Return the [X, Y] coordinate for the center point of the cell that contains the specified text.  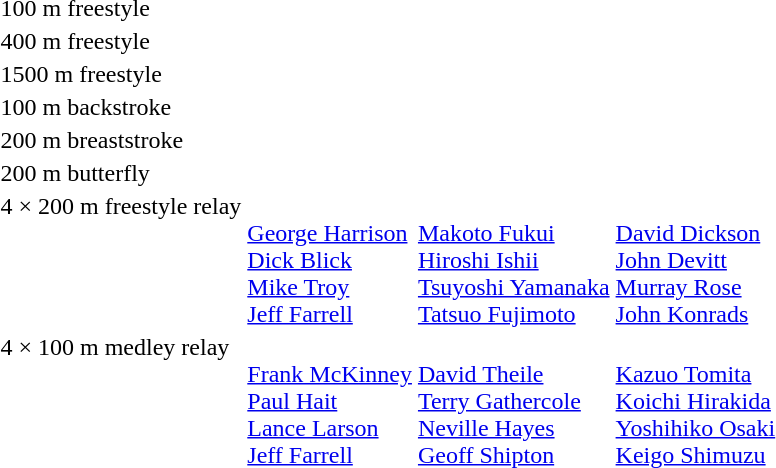
Makoto FukuiHiroshi IshiiTsuyoshi YamanakaTatsuo Fujimoto [514, 260]
George HarrisonDick BlickMike TroyJeff Farrell [330, 260]
